Identify which cell holds the provided text, then report its [X, Y] central coordinate. 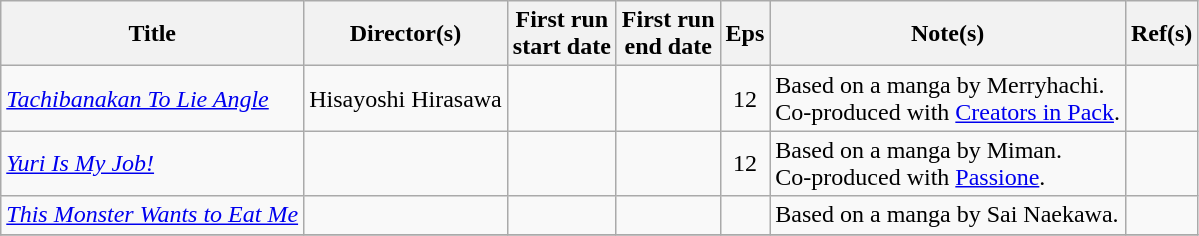
Ref(s) [1161, 34]
First runend date [668, 34]
Eps [745, 34]
Title [152, 34]
Note(s) [948, 34]
Tachibanakan To Lie Angle [152, 98]
Hisayoshi Hirasawa [406, 98]
Based on a manga by Miman.Co-produced with Passione. [948, 164]
Based on a manga by Merryhachi.Co-produced with Creators in Pack. [948, 98]
Yuri Is My Job! [152, 164]
First runstart date [562, 34]
This Monster Wants to Eat Me [152, 215]
Based on a manga by Sai Naekawa. [948, 215]
Director(s) [406, 34]
